Search for the cell housing the specified text and yield its [X, Y] center coordinate. 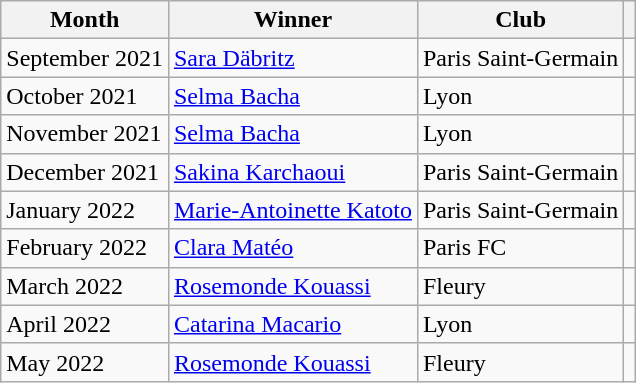
February 2022 [85, 248]
May 2022 [85, 362]
September 2021 [85, 58]
October 2021 [85, 96]
Winner [292, 20]
Sara Däbritz [292, 58]
January 2022 [85, 210]
March 2022 [85, 286]
Catarina Macario [292, 324]
Club [520, 20]
Month [85, 20]
Clara Matéo [292, 248]
Sakina Karchaoui [292, 172]
Paris FC [520, 248]
April 2022 [85, 324]
December 2021 [85, 172]
Marie-Antoinette Katoto [292, 210]
November 2021 [85, 134]
